From the cell containing the given text, extract its center point as (X, Y) coordinate. 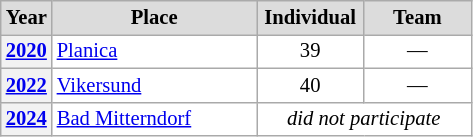
Team (418, 17)
39 (310, 51)
Place (154, 17)
2020 (26, 51)
40 (310, 85)
Individual (310, 17)
Vikersund (154, 85)
Bad Mitterndorf (154, 119)
Planica (154, 51)
2022 (26, 85)
did not participate (363, 119)
2024 (26, 119)
Year (26, 17)
